Capture the cell that displays the provided text and extract its [x, y] central coordinate. 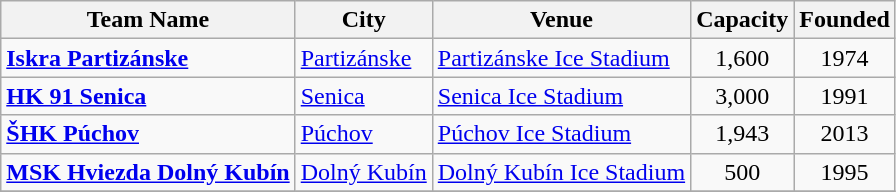
3,000 [742, 96]
Dolný Kubín Ice Stadium [561, 172]
Venue [561, 20]
Partizánske [364, 58]
Púchov Ice Stadium [561, 134]
Dolný Kubín [364, 172]
1,943 [742, 134]
1,600 [742, 58]
1974 [845, 58]
500 [742, 172]
Senica Ice Stadium [561, 96]
Team Name [148, 20]
City [364, 20]
Senica [364, 96]
Púchov [364, 134]
2013 [845, 134]
1991 [845, 96]
MSK Hviezda Dolný Kubín [148, 172]
Capacity [742, 20]
ŠHK Púchov [148, 134]
Partizánske Ice Stadium [561, 58]
Iskra Partizánske [148, 58]
1995 [845, 172]
Founded [845, 20]
HK 91 Senica [148, 96]
